Detect which cell encompasses the target text, then output its [x, y] center coordinate. 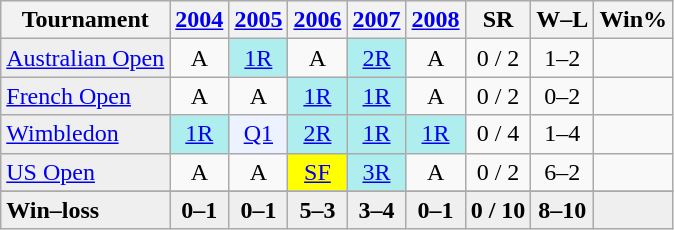
SR [498, 20]
French Open [86, 96]
Tournament [86, 20]
5–3 [318, 210]
Q1 [258, 134]
1–2 [562, 58]
0 / 4 [498, 134]
2005 [258, 20]
3–4 [376, 210]
US Open [86, 172]
2004 [200, 20]
8–10 [562, 210]
Australian Open [86, 58]
6–2 [562, 172]
2006 [318, 20]
0–2 [562, 96]
1–4 [562, 134]
Win–loss [86, 210]
0 / 10 [498, 210]
Win% [634, 20]
W–L [562, 20]
2007 [376, 20]
3R [376, 172]
SF [318, 172]
2008 [436, 20]
Wimbledon [86, 134]
